Provide the (X, Y) coordinate of the cell's center where the given text is located.  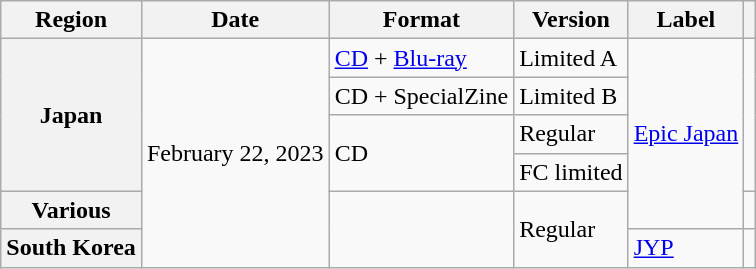
JYP (686, 248)
Version (571, 20)
February 22, 2023 (235, 153)
Date (235, 20)
CD + SpecialZine (422, 96)
Epic Japan (686, 134)
Format (422, 20)
Japan (72, 115)
South Korea (72, 248)
Region (72, 20)
Label (686, 20)
CD + Blu-ray (422, 58)
Limited A (571, 58)
FC limited (571, 172)
CD (422, 153)
Various (72, 210)
Limited B (571, 96)
